Provide the (X, Y) coordinate of the cell's center where the given text is located.  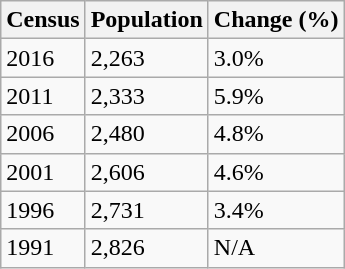
2001 (43, 172)
2,826 (146, 248)
5.9% (276, 96)
1991 (43, 248)
Population (146, 20)
4.6% (276, 172)
N/A (276, 248)
2016 (43, 58)
2006 (43, 134)
2,333 (146, 96)
Census (43, 20)
3.0% (276, 58)
2011 (43, 96)
3.4% (276, 210)
1996 (43, 210)
2,263 (146, 58)
2,731 (146, 210)
Change (%) (276, 20)
4.8% (276, 134)
2,606 (146, 172)
2,480 (146, 134)
